Identify which cell holds the provided text, then report its [x, y] central coordinate. 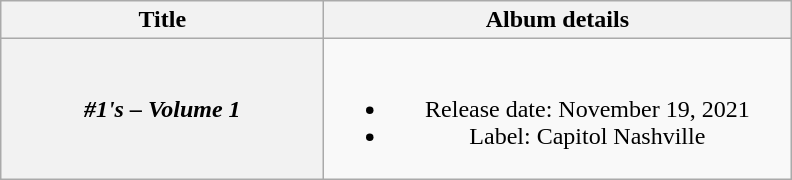
Title [162, 20]
Album details [558, 20]
Release date: November 19, 2021Label: Capitol Nashville [558, 109]
#1's – Volume 1 [162, 109]
